Find where the given text appears and provide that cell's center as (x, y) coordinate. 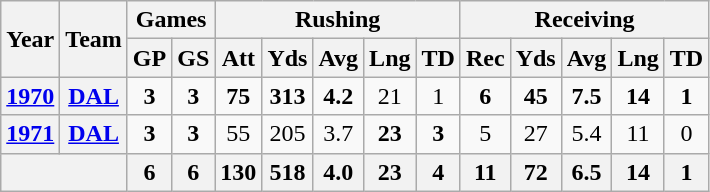
Games (170, 20)
27 (536, 134)
Year (30, 39)
5.4 (586, 134)
1970 (30, 96)
7.5 (586, 96)
130 (238, 172)
GP (149, 58)
45 (536, 96)
6.5 (586, 172)
Rushing (338, 20)
Team (94, 39)
Att (238, 58)
313 (288, 96)
1971 (30, 134)
0 (686, 134)
21 (390, 96)
75 (238, 96)
72 (536, 172)
5 (485, 134)
518 (288, 172)
Rec (485, 58)
GS (194, 58)
Receiving (584, 20)
4.0 (338, 172)
3.7 (338, 134)
55 (238, 134)
4.2 (338, 96)
4 (438, 172)
205 (288, 134)
